Find where the given text appears and provide that cell's center as [x, y] coordinate. 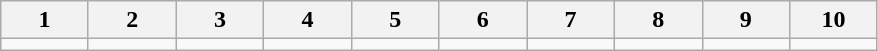
5 [395, 20]
7 [571, 20]
4 [308, 20]
2 [132, 20]
6 [483, 20]
10 [834, 20]
3 [220, 20]
8 [658, 20]
9 [746, 20]
1 [45, 20]
